Output the [X, Y] coordinate of the center of the cell containing the given text.  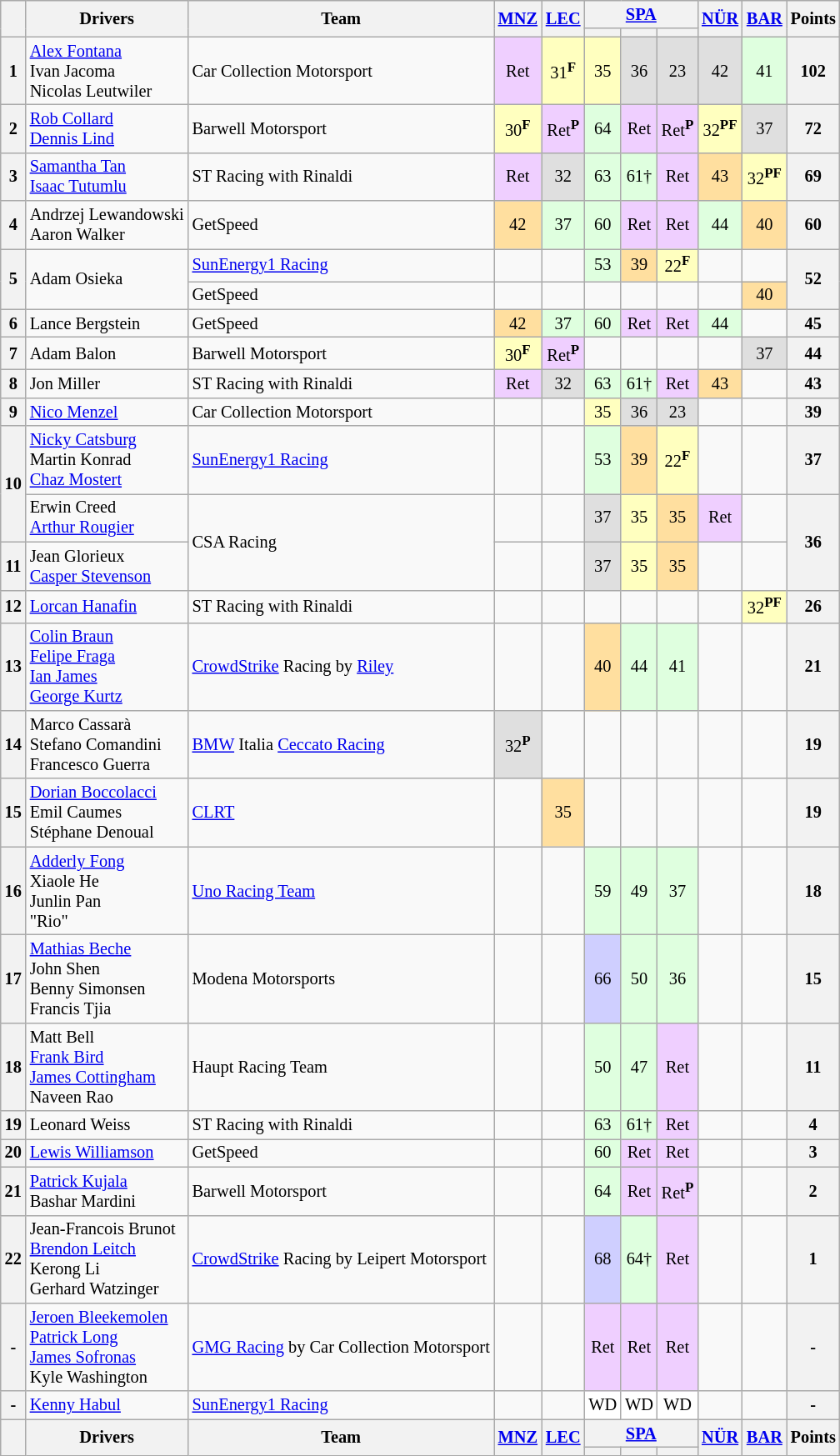
Andrzej Lewandowski Aaron Walker [107, 225]
32P [518, 744]
Leonard Weiss [107, 1125]
72 [813, 128]
13 [13, 667]
59 [602, 891]
Lance Bergstein [107, 323]
8 [13, 384]
45 [813, 323]
Erwin Creed Arthur Rougier [107, 518]
5 [13, 278]
49 [639, 891]
102 [813, 71]
Marco Cassarà Stefano Comandini Francesco Guerra [107, 744]
Lorcan Hanafin [107, 607]
GMG Racing by Car Collection Motorsport [342, 1347]
Lewis Williamson [107, 1153]
Kenny Habul [107, 1405]
Jean Glorieux Casper Stevenson [107, 566]
6 [13, 323]
20 [13, 1153]
26 [813, 607]
Haupt Racing Team [342, 1067]
9 [13, 412]
69 [813, 177]
47 [639, 1067]
Modena Motorsports [342, 978]
Rob Collard Dennis Lind [107, 128]
17 [13, 978]
Matt Bell Frank Bird James Cottingham Naveen Rao [107, 1067]
Alex Fontana Ivan Jacoma Nicolas Leutwiler [107, 71]
CSA Racing [342, 542]
22 [13, 1259]
Jeroen Bleekemolen Patrick Long James Sofronas Kyle Washington [107, 1347]
Samantha Tan Isaac Tutumlu [107, 177]
31F [563, 71]
Jon Miller [107, 384]
68 [602, 1259]
10 [13, 483]
Dorian Boccolacci Emil Caumes Stéphane Denoual [107, 813]
Patrick Kujala Bashar Mardini [107, 1191]
Uno Racing Team [342, 891]
Nico Menzel [107, 412]
Jean-Francois Brunot Brendon Leitch Kerong Li Gerhard Watzinger [107, 1259]
14 [13, 744]
CLRT [342, 813]
Adam Osieka [107, 278]
7 [13, 353]
Nicky Catsburg Martin Konrad Chaz Mostert [107, 460]
CrowdStrike Racing by Leipert Motorsport [342, 1259]
CrowdStrike Racing by Riley [342, 667]
BMW Italia Ceccato Racing [342, 744]
52 [813, 278]
Adam Balon [107, 353]
Adderly Fong Xiaole He Junlin Pan "Rio" [107, 891]
Mathias Beche John Shen Benny Simonsen Francis Tjia [107, 978]
66 [602, 978]
16 [13, 891]
64† [639, 1259]
12 [13, 607]
Colin Braun Felipe Fraga Ian James George Kurtz [107, 667]
